Pinpoint the cell where the given text exists, returning its (x, y) midpoint coordinate. 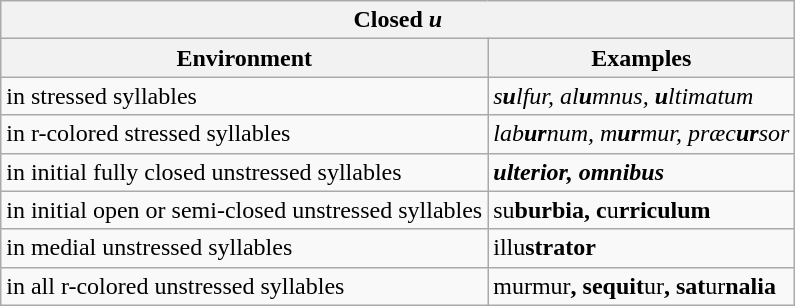
laburnum, murmur, præcursor (642, 134)
Closed u (398, 20)
Environment (244, 58)
in all r-colored unstressed syllables (244, 286)
in r-colored stressed syllables (244, 134)
suburbia, curriculum (642, 210)
in initial open or semi-closed unstressed syllables (244, 210)
illustrator (642, 248)
in stressed syllables (244, 96)
Examples (642, 58)
in initial fully closed unstressed syllables (244, 172)
in medial unstressed syllables (244, 248)
sulfur, alumnus, ultimatum (642, 96)
ulterior, omnibus (642, 172)
murmur, sequitur, saturnalia (642, 286)
